Determine the (X, Y) coordinate at the center of the cell enclosing the given text.  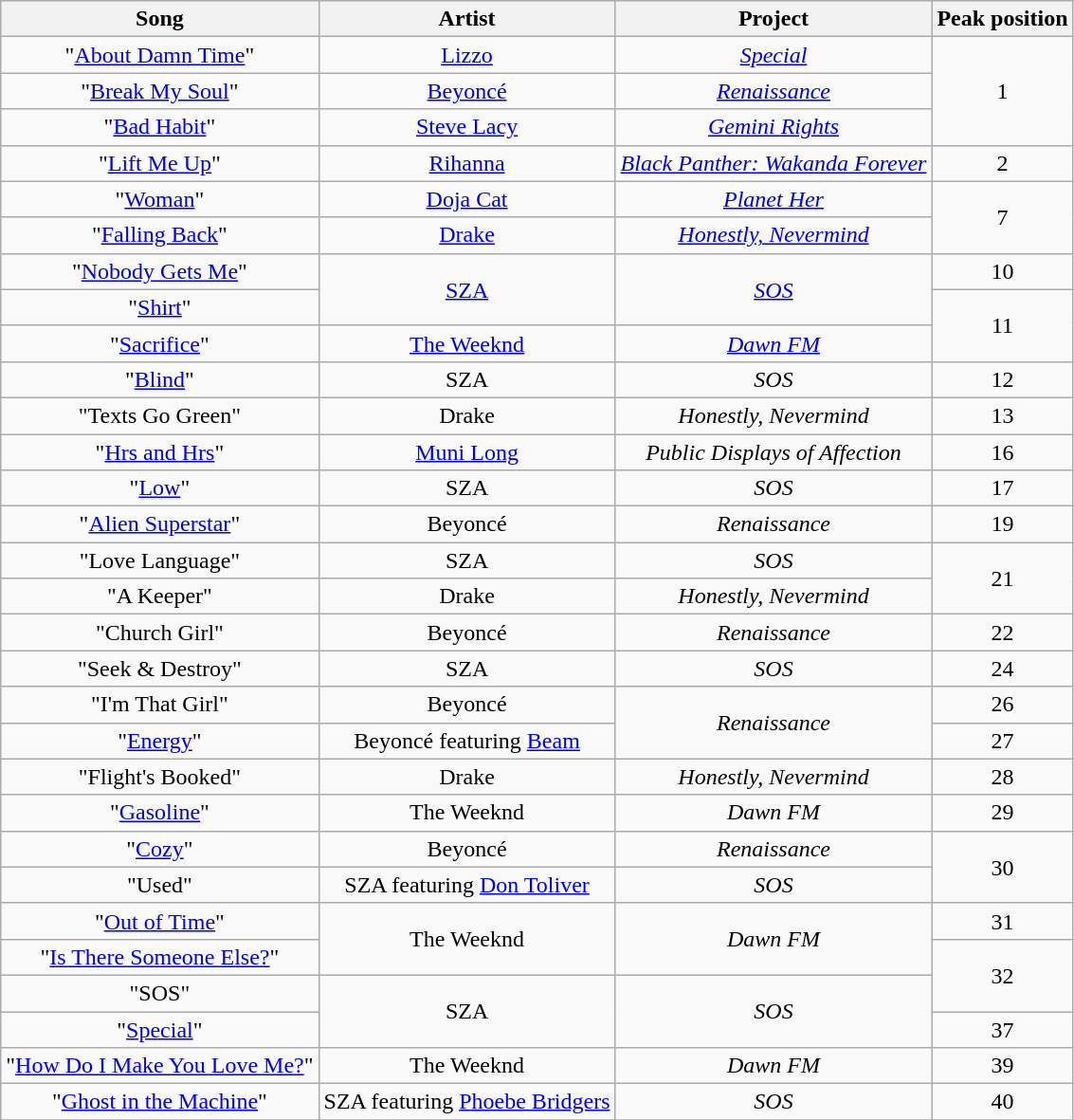
28 (1003, 777)
"Hrs and Hrs" (159, 452)
"Bad Habit" (159, 127)
"How Do I Make You Love Me?" (159, 1066)
39 (1003, 1066)
Rihanna (466, 163)
SZA featuring Don Toliver (466, 885)
"Is There Someone Else?" (159, 957)
16 (1003, 452)
27 (1003, 741)
"SOS" (159, 993)
10 (1003, 271)
37 (1003, 1029)
Public Displays of Affection (774, 452)
"Sacrifice" (159, 343)
"Falling Back" (159, 235)
Muni Long (466, 452)
"Ghost in the Machine" (159, 1102)
Song (159, 19)
11 (1003, 325)
Gemini Rights (774, 127)
Special (774, 55)
"Seek & Destroy" (159, 669)
12 (1003, 379)
"Low" (159, 488)
"Gasoline" (159, 813)
"A Keeper" (159, 597)
32 (1003, 975)
"Texts Go Green" (159, 415)
Project (774, 19)
1 (1003, 91)
"Blind" (159, 379)
26 (1003, 705)
"About Damn Time" (159, 55)
Doja Cat (466, 199)
29 (1003, 813)
Black Panther: Wakanda Forever (774, 163)
"I'm That Girl" (159, 705)
"Break My Soul" (159, 91)
"Cozy" (159, 849)
21 (1003, 578)
"Nobody Gets Me" (159, 271)
"Love Language" (159, 560)
30 (1003, 867)
SZA featuring Phoebe Bridgers (466, 1102)
"Used" (159, 885)
13 (1003, 415)
"Alien Superstar" (159, 524)
7 (1003, 217)
Lizzo (466, 55)
2 (1003, 163)
Peak position (1003, 19)
19 (1003, 524)
"Out of Time" (159, 921)
"Woman" (159, 199)
Planet Her (774, 199)
40 (1003, 1102)
"Shirt" (159, 307)
"Energy" (159, 741)
Artist (466, 19)
"Lift Me Up" (159, 163)
Beyoncé featuring Beam (466, 741)
Steve Lacy (466, 127)
"Flight's Booked" (159, 777)
31 (1003, 921)
22 (1003, 633)
"Special" (159, 1029)
24 (1003, 669)
17 (1003, 488)
"Church Girl" (159, 633)
